Scan for the cell matching the given text and deliver its (x, y) coordinate at center. 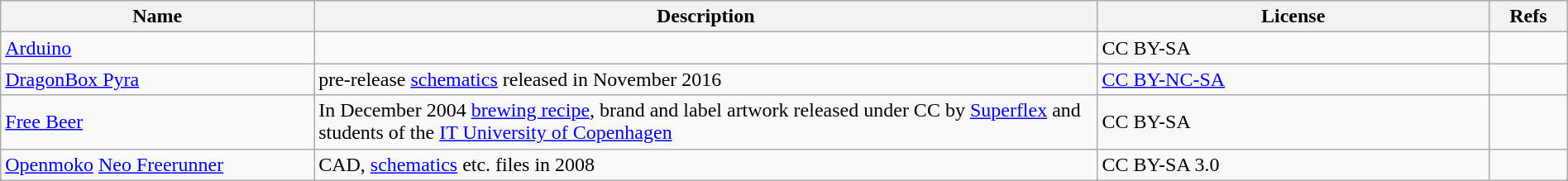
License (1293, 17)
Name (157, 17)
CAD, schematics etc. files in 2008 (706, 164)
Refs (1528, 17)
DragonBox Pyra (157, 79)
pre-release schematics released in November 2016 (706, 79)
CC BY-NC-SA (1293, 79)
Description (706, 17)
Arduino (157, 48)
In December 2004 brewing recipe, brand and label artwork released under CC by Superflex and students of the IT University of Copenhagen (706, 122)
Free Beer (157, 122)
Openmoko Neo Freerunner (157, 164)
CC BY-SA 3.0 (1293, 164)
